Find where the given text appears and provide that cell's center as [x, y] coordinate. 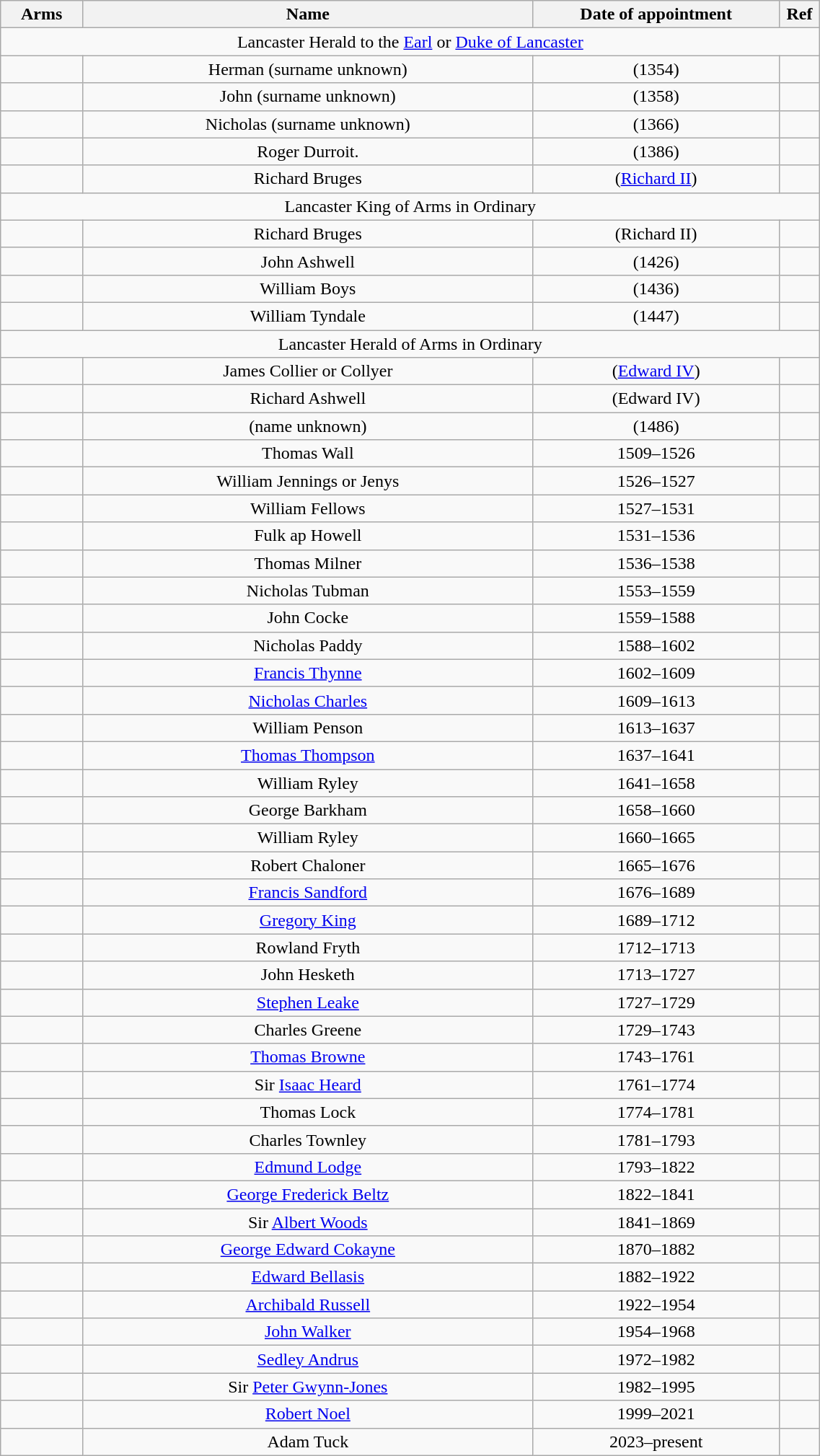
1689–1712 [656, 920]
Stephen Leake [307, 1002]
(1436) [656, 288]
Nicholas Paddy [307, 645]
John (surname unknown) [307, 97]
John Hesketh [307, 975]
1609–1613 [656, 700]
Francis Thynne [307, 673]
James Collier or Collyer [307, 371]
1613–1637 [656, 728]
Arms [42, 14]
1922–1954 [656, 1305]
1712–1713 [656, 948]
1527–1531 [656, 508]
George Frederick Beltz [307, 1194]
1665–1676 [656, 865]
William Boys [307, 288]
1531–1536 [656, 536]
1536–1538 [656, 563]
1870–1882 [656, 1250]
(1354) [656, 69]
Fulk ap Howell [307, 536]
Charles Townley [307, 1139]
1637–1641 [656, 755]
(1358) [656, 97]
(1426) [656, 261]
(1447) [656, 316]
Rowland Fryth [307, 948]
William Tyndale [307, 316]
(1386) [656, 151]
Herman (surname unknown) [307, 69]
Sir Isaac Heard [307, 1085]
1822–1841 [656, 1194]
1761–1774 [656, 1085]
Nicholas Charles [307, 700]
1658–1660 [656, 811]
John Ashwell [307, 261]
Gregory King [307, 920]
Charles Greene [307, 1030]
Edward Bellasis [307, 1277]
1882–1922 [656, 1277]
Thomas Browne [307, 1057]
1559–1588 [656, 618]
(1486) [656, 426]
Roger Durroit. [307, 151]
1972–1982 [656, 1359]
1781–1793 [656, 1139]
1982–1995 [656, 1387]
Date of appointment [656, 14]
Archibald Russell [307, 1305]
Thomas Lock [307, 1112]
(name unknown) [307, 426]
John Walker [307, 1332]
Adam Tuck [307, 1442]
Nicholas Tubman [307, 591]
Lancaster King of Arms in Ordinary [410, 206]
1999–2021 [656, 1414]
Robert Chaloner [307, 865]
John Cocke [307, 618]
Thomas Milner [307, 563]
Francis Sandford [307, 893]
William Penson [307, 728]
Thomas Wall [307, 454]
1553–1559 [656, 591]
1729–1743 [656, 1030]
Sir Albert Woods [307, 1222]
Nicholas (surname unknown) [307, 124]
Edmund Lodge [307, 1167]
William Jennings or Jenys [307, 481]
1727–1729 [656, 1002]
George Barkham [307, 811]
1841–1869 [656, 1222]
Sir Peter Gwynn-Jones [307, 1387]
1774–1781 [656, 1112]
1602–1609 [656, 673]
George Edward Cokayne [307, 1250]
1954–1968 [656, 1332]
1526–1527 [656, 481]
1588–1602 [656, 645]
1509–1526 [656, 454]
Lancaster Herald to the Earl or Duke of Lancaster [410, 42]
Name [307, 14]
1660–1665 [656, 838]
William Fellows [307, 508]
Thomas Thompson [307, 755]
(1366) [656, 124]
Sedley Andrus [307, 1359]
Lancaster Herald of Arms in Ordinary [410, 344]
Robert Noel [307, 1414]
Ref [799, 14]
1793–1822 [656, 1167]
1743–1761 [656, 1057]
1641–1658 [656, 782]
1713–1727 [656, 975]
2023–present [656, 1442]
1676–1689 [656, 893]
Richard Ashwell [307, 399]
